Search for the cell housing the specified text and yield its (x, y) center coordinate. 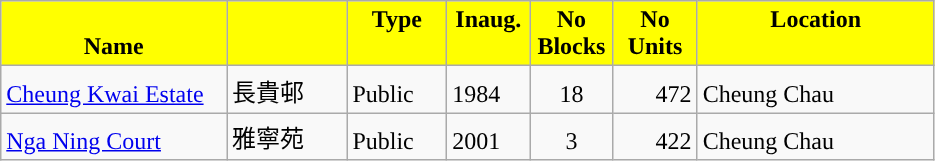
Nga Ning Court (114, 136)
Inaug. (488, 34)
Cheung Kwai Estate (114, 90)
雅寧苑 (287, 136)
2001 (488, 136)
1984 (488, 90)
No Blocks (572, 34)
3 (572, 136)
No Units (655, 34)
422 (655, 136)
Name (114, 34)
長貴邨 (287, 90)
Location (816, 34)
18 (572, 90)
472 (655, 90)
Type (397, 34)
